Determine the [x, y] coordinate at the center of the cell enclosing the given text.  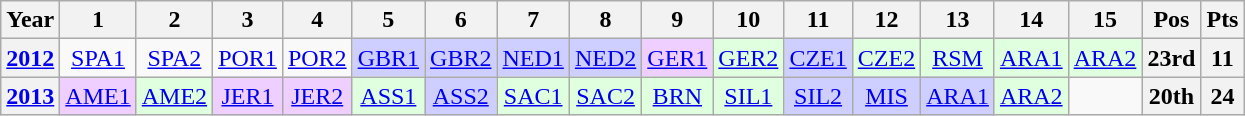
MIS [886, 96]
Year [30, 20]
3 [248, 20]
GER2 [748, 58]
AME1 [98, 96]
CZE2 [886, 58]
NED1 [533, 58]
2 [174, 20]
NED2 [605, 58]
6 [461, 20]
8 [605, 20]
SIL2 [818, 96]
23rd [1172, 58]
POR1 [248, 58]
GER1 [678, 58]
SAC1 [533, 96]
10 [748, 20]
CZE1 [818, 58]
GBR2 [461, 58]
1 [98, 20]
BRN [678, 96]
7 [533, 20]
SPA1 [98, 58]
GBR1 [388, 58]
POR2 [317, 58]
20th [1172, 96]
13 [958, 20]
24 [1222, 96]
9 [678, 20]
SAC2 [605, 96]
Pos [1172, 20]
2012 [30, 58]
12 [886, 20]
Pts [1222, 20]
SPA2 [174, 58]
14 [1031, 20]
JER2 [317, 96]
JER1 [248, 96]
5 [388, 20]
SIL1 [748, 96]
ASS2 [461, 96]
AME2 [174, 96]
2013 [30, 96]
15 [1105, 20]
ASS1 [388, 96]
4 [317, 20]
RSM [958, 58]
